Scan for the cell matching the given text and deliver its (X, Y) coordinate at center. 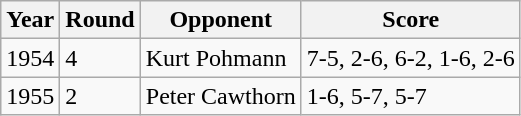
1954 (30, 58)
Score (410, 20)
2 (100, 96)
Year (30, 20)
Opponent (220, 20)
1-6, 5-7, 5-7 (410, 96)
4 (100, 58)
7-5, 2-6, 6-2, 1-6, 2-6 (410, 58)
Round (100, 20)
Peter Cawthorn (220, 96)
1955 (30, 96)
Kurt Pohmann (220, 58)
